Provide the (X, Y) coordinate of the cell's center where the given text is located.  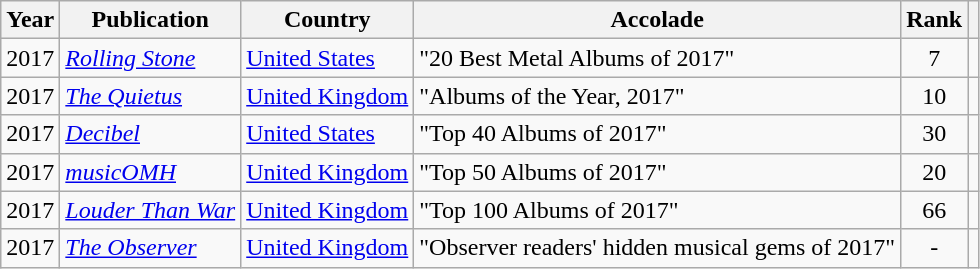
"Top 40 Albums of 2017" (658, 134)
Louder Than War (150, 210)
10 (934, 96)
Year (30, 20)
The Observer (150, 248)
"Observer readers' hidden musical gems of 2017" (658, 248)
Rolling Stone (150, 58)
20 (934, 172)
The Quietus (150, 96)
7 (934, 58)
Rank (934, 20)
"Top 100 Albums of 2017" (658, 210)
Country (328, 20)
"Albums of the Year, 2017" (658, 96)
Accolade (658, 20)
musicOMH (150, 172)
Publication (150, 20)
- (934, 248)
30 (934, 134)
"20 Best Metal Albums of 2017" (658, 58)
"Top 50 Albums of 2017" (658, 172)
66 (934, 210)
Decibel (150, 134)
